From the cell containing the given text, extract its center point as [X, Y] coordinate. 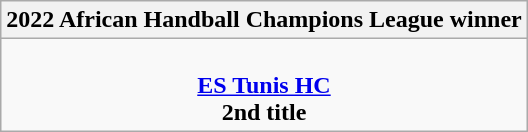
2022 African Handball Champions League winner [264, 20]
ES Tunis HC 2nd title [264, 85]
